Determine the [x, y] coordinate at the center of the cell enclosing the given text.  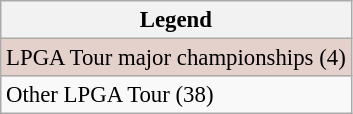
Legend [176, 20]
LPGA Tour major championships (4) [176, 58]
Other LPGA Tour (38) [176, 95]
